Locate the cell with the specified text and output its (X, Y) center coordinate. 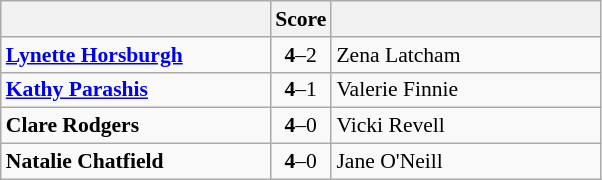
Jane O'Neill (466, 162)
Score (300, 19)
Valerie Finnie (466, 90)
Zena Latcham (466, 55)
4–2 (300, 55)
Vicki Revell (466, 126)
Clare Rodgers (136, 126)
Natalie Chatfield (136, 162)
4–1 (300, 90)
Lynette Horsburgh (136, 55)
Kathy Parashis (136, 90)
